From the cell containing the given text, extract its center point as (x, y) coordinate. 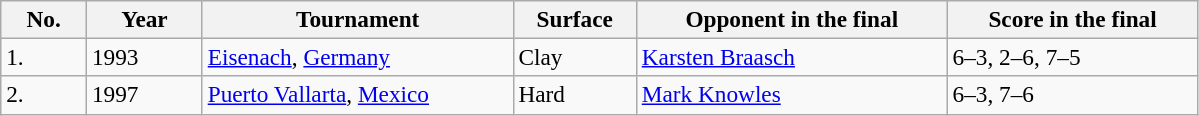
Tournament (358, 19)
2. (44, 95)
6–3, 7–6 (1072, 95)
Surface (574, 19)
1997 (145, 95)
Mark Knowles (792, 95)
Year (145, 19)
Opponent in the final (792, 19)
Eisenach, Germany (358, 57)
Puerto Vallarta, Mexico (358, 95)
6–3, 2–6, 7–5 (1072, 57)
Clay (574, 57)
1993 (145, 57)
No. (44, 19)
Hard (574, 95)
Score in the final (1072, 19)
Karsten Braasch (792, 57)
1. (44, 57)
